For the text-containing cell, return its midpoint in [x, y] coordinate format. 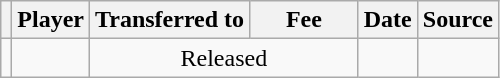
Player [51, 20]
Date [388, 20]
Transferred to [170, 20]
Released [224, 58]
Source [458, 20]
Fee [304, 20]
